Scan for the cell matching the given text and deliver its (X, Y) coordinate at center. 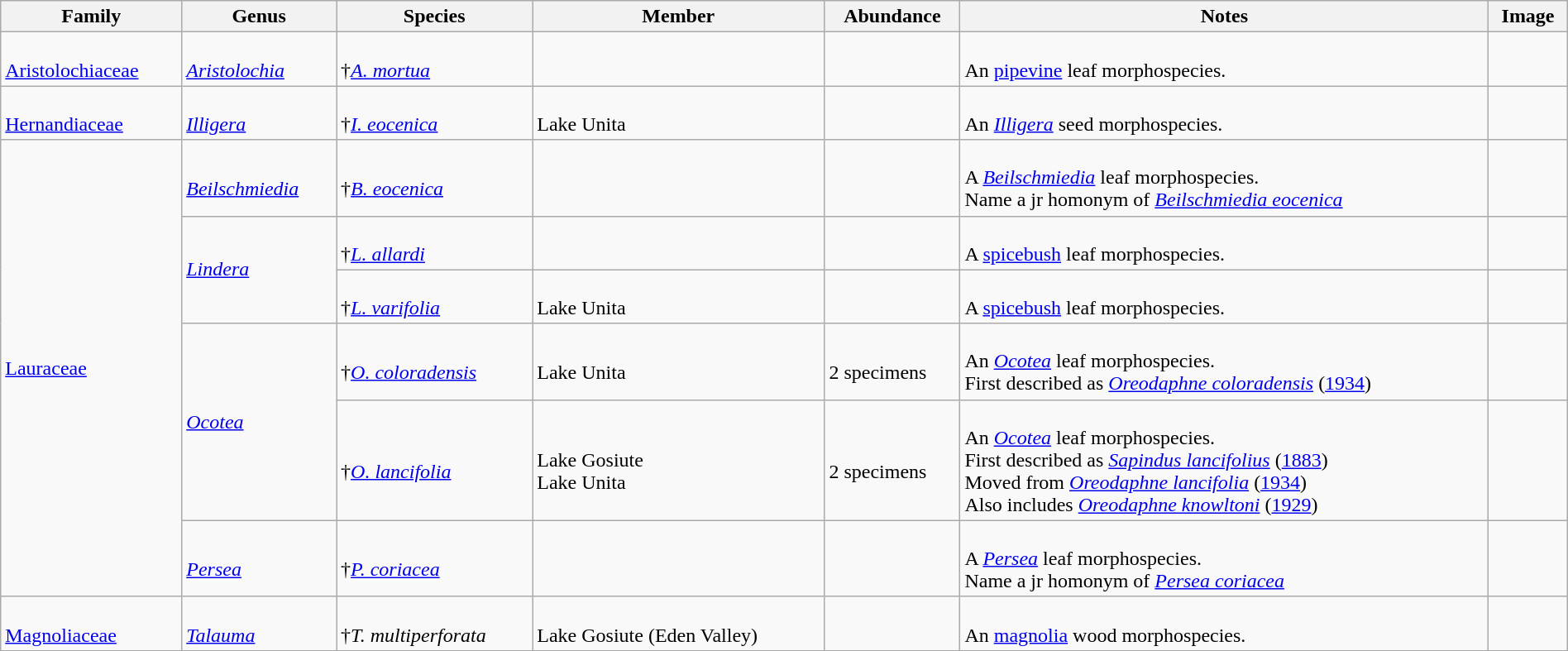
†P. coriacea (435, 558)
Member (678, 17)
An Ocotea leaf morphospecies.First described as Oreodaphne coloradensis (1934) (1224, 361)
An pipevine leaf morphospecies. (1224, 60)
Illigera (260, 112)
Lauraceae (91, 368)
Aristolochia (260, 60)
Lake GosiuteLake Unita (678, 460)
†I. eocenica (435, 112)
Lindera (260, 270)
Notes (1224, 17)
Ocotea (260, 422)
An magnolia wood morphospecies. (1224, 624)
Talauma (260, 624)
†B. eocenica (435, 178)
†L. allardi (435, 243)
†O. lancifolia (435, 460)
Hernandiaceae (91, 112)
Lake Gosiute (Eden Valley) (678, 624)
†A. mortua (435, 60)
An Illigera seed morphospecies. (1224, 112)
A Beilschmiedia leaf morphospecies.Name a jr homonym of Beilschmiedia eocenica (1224, 178)
†L. varifolia (435, 296)
†T. multiperforata (435, 624)
Genus (260, 17)
Persea (260, 558)
Species (435, 17)
Magnoliaceae (91, 624)
Image (1528, 17)
Aristolochiaceae (91, 60)
Beilschmiedia (260, 178)
Abundance (892, 17)
Family (91, 17)
†O. coloradensis (435, 361)
A Persea leaf morphospecies.Name a jr homonym of Persea coriacea (1224, 558)
